Identify which cell holds the provided text, then report its (x, y) central coordinate. 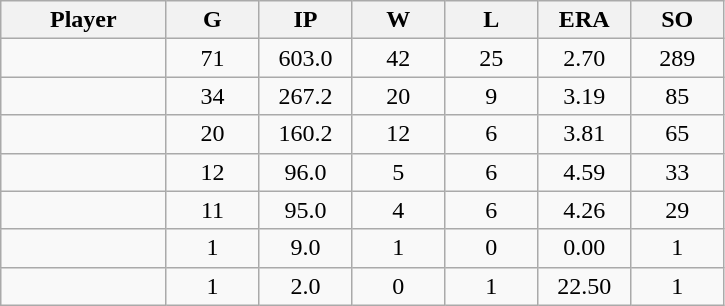
W (398, 20)
4.59 (584, 172)
3.19 (584, 96)
SO (678, 20)
ERA (584, 20)
289 (678, 58)
34 (212, 96)
Player (84, 20)
9.0 (306, 248)
G (212, 20)
42 (398, 58)
9 (492, 96)
25 (492, 58)
71 (212, 58)
160.2 (306, 134)
5 (398, 172)
0.00 (584, 248)
33 (678, 172)
29 (678, 210)
4.26 (584, 210)
3.81 (584, 134)
22.50 (584, 286)
267.2 (306, 96)
603.0 (306, 58)
L (492, 20)
65 (678, 134)
4 (398, 210)
2.0 (306, 286)
IP (306, 20)
2.70 (584, 58)
96.0 (306, 172)
11 (212, 210)
85 (678, 96)
95.0 (306, 210)
